Return the [x, y] coordinate for the center point of the cell that contains the specified text.  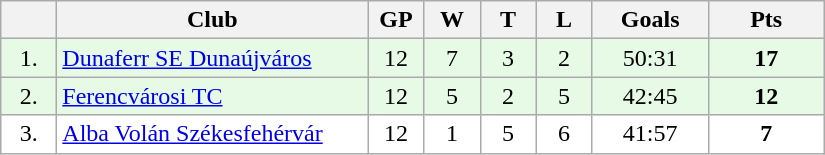
W [452, 20]
41:57 [650, 134]
T [508, 20]
17 [766, 58]
Club [212, 20]
1. [29, 58]
Dunaferr SE Dunaújváros [212, 58]
Goals [650, 20]
42:45 [650, 96]
1 [452, 134]
GP [396, 20]
50:31 [650, 58]
Pts [766, 20]
Alba Volán Székesfehérvár [212, 134]
3. [29, 134]
L [564, 20]
3 [508, 58]
Ferencvárosi TC [212, 96]
2. [29, 96]
6 [564, 134]
